Extract the [x, y] coordinate from the center of the cell holding the provided text.  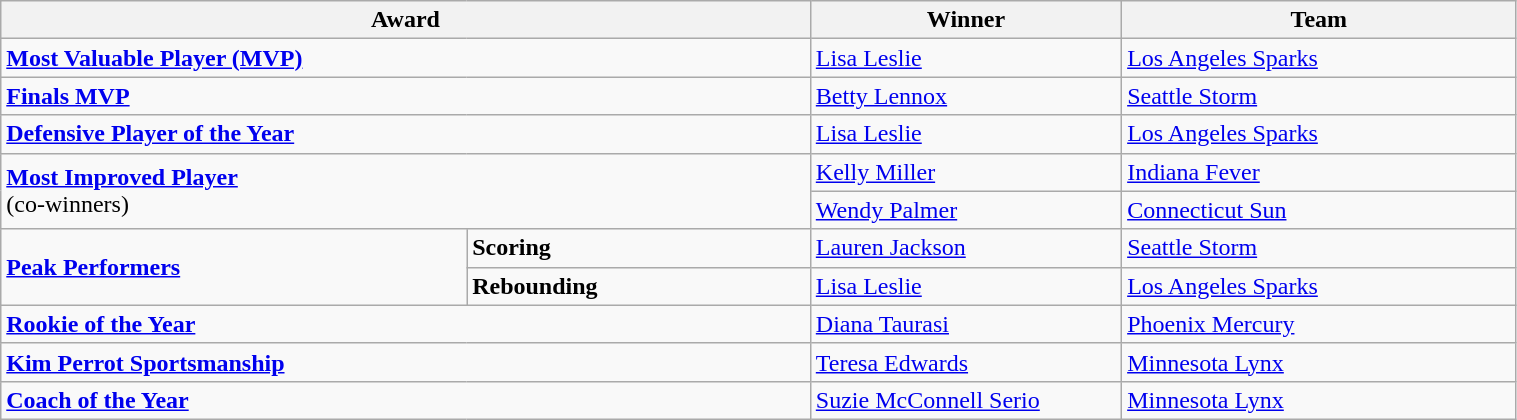
Defensive Player of the Year [406, 134]
Teresa Edwards [966, 362]
Suzie McConnell Serio [966, 400]
Award [406, 20]
Most Valuable Player (MVP) [406, 58]
Wendy Palmer [966, 210]
Phoenix Mercury [1319, 324]
Team [1319, 20]
Lauren Jackson [966, 248]
Connecticut Sun [1319, 210]
Rebounding [639, 286]
Betty Lennox [966, 96]
Kelly Miller [966, 172]
Peak Performers [234, 267]
Indiana Fever [1319, 172]
Finals MVP [406, 96]
Diana Taurasi [966, 324]
Rookie of the Year [406, 324]
Coach of the Year [406, 400]
Most Improved Player(co-winners) [406, 191]
Winner [966, 20]
Scoring [639, 248]
Kim Perrot Sportsmanship [406, 362]
